Locate the cell with the specified text and output its (X, Y) center coordinate. 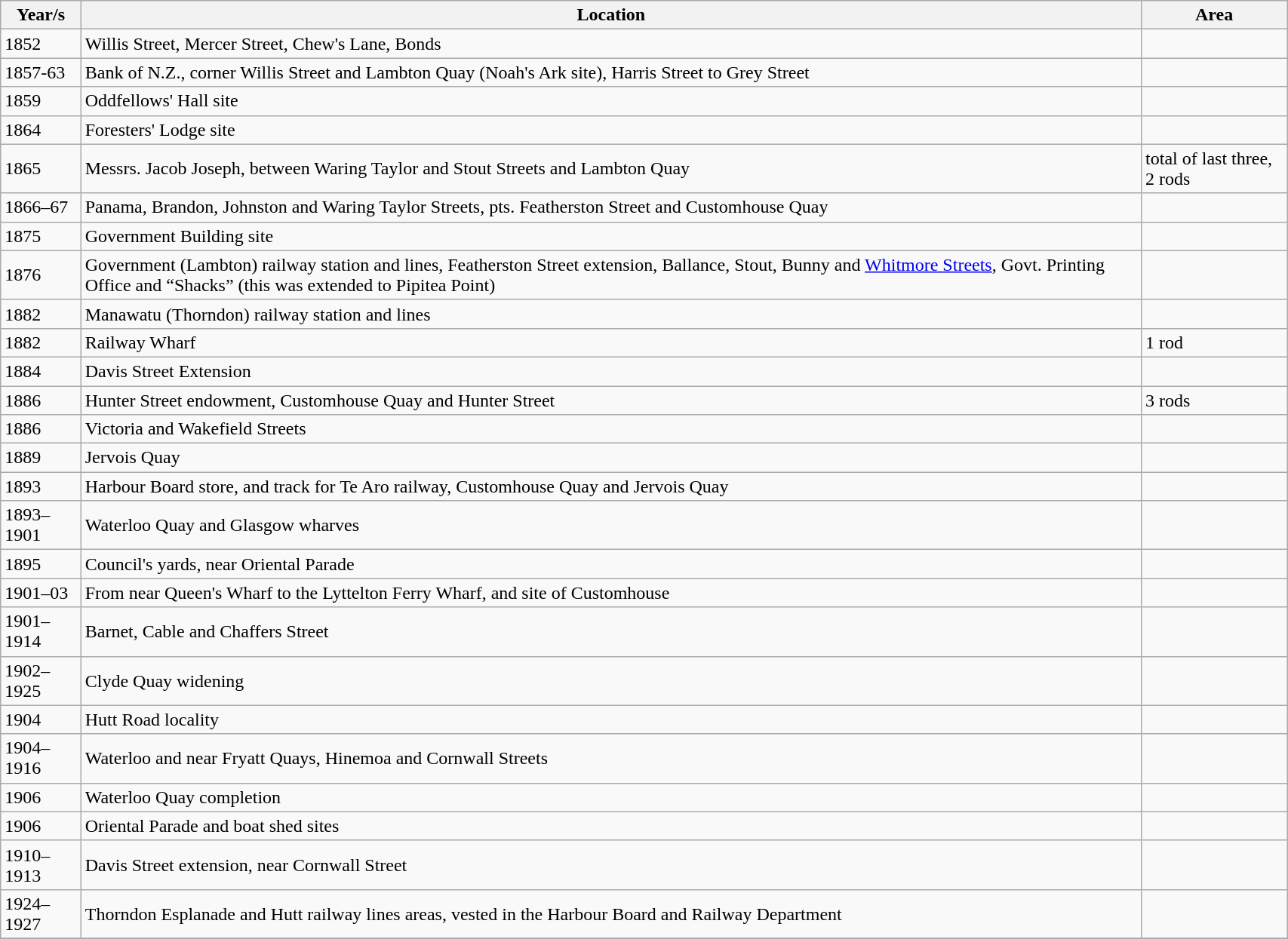
Hunter Street endowment, Customhouse Quay and Hunter Street (611, 400)
From near Queen's Wharf to the Lyttelton Ferry Wharf, and site of Customhouse (611, 593)
1893–1901 (41, 525)
Barnet, Cable and Chaffers Street (611, 632)
Panama, Brandon, Johnston and Waring Taylor Streets, pts. Featherston Street and Customhouse Quay (611, 207)
1901–03 (41, 593)
1864 (41, 130)
Manawatu (Thorndon) railway station and lines (611, 314)
1865 (41, 169)
3 rods (1215, 400)
Oriental Parade and boat shed sites (611, 826)
Clyde Quay widening (611, 680)
Victoria and Wakefield Streets (611, 429)
1895 (41, 564)
1852 (41, 44)
1857-63 (41, 72)
1889 (41, 458)
1876 (41, 275)
Waterloo Quay completion (611, 797)
1866–67 (41, 207)
total of last three, 2 rods (1215, 169)
1859 (41, 101)
Location (611, 15)
1884 (41, 371)
Davis Street Extension (611, 371)
1924–1927 (41, 914)
1904 (41, 720)
Messrs. Jacob Joseph, between Waring Taylor and Stout Streets and Lambton Quay (611, 169)
1910–1913 (41, 864)
1901–1914 (41, 632)
Willis Street, Mercer Street, Chew's Lane, Bonds (611, 44)
Hutt Road locality (611, 720)
Oddfellows' Hall site (611, 101)
Davis Street extension, near Cornwall Street (611, 864)
1875 (41, 236)
Area (1215, 15)
1 rod (1215, 342)
Thorndon Esplanade and Hutt railway lines areas, vested in the Harbour Board and Railway Department (611, 914)
Waterloo Quay and Glasgow wharves (611, 525)
1904–1916 (41, 759)
Year/s (41, 15)
Harbour Board store, and track for Te Aro railway, Customhouse Quay and Jervois Quay (611, 486)
1902–1925 (41, 680)
Foresters' Lodge site (611, 130)
1893 (41, 486)
Council's yards, near Oriental Parade (611, 564)
Railway Wharf (611, 342)
Jervois Quay (611, 458)
Government Building site (611, 236)
Bank of N.Z., corner Willis Street and Lambton Quay (Noah's Ark site), Harris Street to Grey Street (611, 72)
Waterloo and near Fryatt Quays, Hinemoa and Cornwall Streets (611, 759)
